Search for the cell housing the specified text and yield its [X, Y] center coordinate. 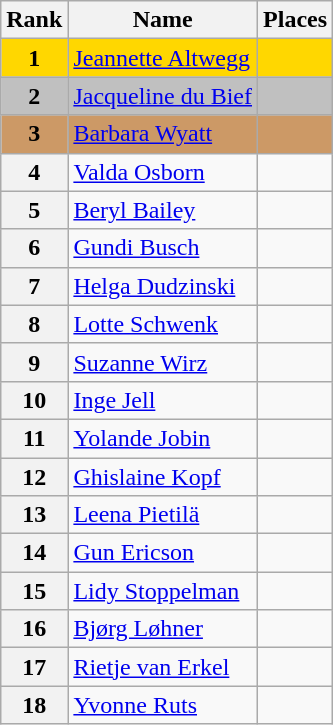
8 [34, 324]
10 [34, 400]
Gundi Busch [163, 248]
2 [34, 96]
Bjørg Løhner [163, 629]
Rank [34, 20]
Yolande Jobin [163, 438]
Places [296, 20]
13 [34, 515]
Beryl Bailey [163, 210]
11 [34, 438]
Jacqueline du Bief [163, 96]
7 [34, 286]
12 [34, 477]
14 [34, 553]
Rietje van Erkel [163, 667]
Barbara Wyatt [163, 134]
1 [34, 58]
5 [34, 210]
3 [34, 134]
Inge Jell [163, 400]
Lidy Stoppelman [163, 591]
Yvonne Ruts [163, 705]
9 [34, 362]
Lotte Schwenk [163, 324]
6 [34, 248]
Suzanne Wirz [163, 362]
Helga Dudzinski [163, 286]
16 [34, 629]
Valda Osborn [163, 172]
Ghislaine Kopf [163, 477]
Name [163, 20]
15 [34, 591]
4 [34, 172]
Leena Pietilä [163, 515]
18 [34, 705]
Gun Ericson [163, 553]
17 [34, 667]
Jeannette Altwegg [163, 58]
